Detect which cell encompasses the target text, then output its [x, y] center coordinate. 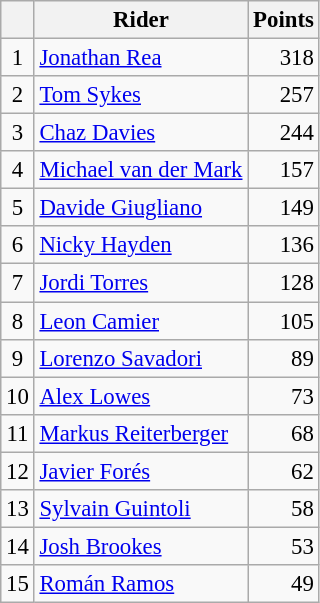
49 [284, 584]
Javier Forés [141, 471]
58 [284, 509]
Davide Giugliano [141, 208]
68 [284, 433]
9 [18, 358]
105 [284, 321]
2 [18, 95]
Josh Brookes [141, 546]
Markus Reiterberger [141, 433]
8 [18, 321]
7 [18, 283]
1 [18, 58]
53 [284, 546]
12 [18, 471]
73 [284, 396]
Michael van der Mark [141, 170]
89 [284, 358]
14 [18, 546]
Tom Sykes [141, 95]
10 [18, 396]
Lorenzo Savadori [141, 358]
157 [284, 170]
62 [284, 471]
244 [284, 133]
136 [284, 245]
11 [18, 433]
4 [18, 170]
3 [18, 133]
Nicky Hayden [141, 245]
318 [284, 58]
15 [18, 584]
149 [284, 208]
257 [284, 95]
Rider [141, 20]
Sylvain Guintoli [141, 509]
128 [284, 283]
5 [18, 208]
Leon Camier [141, 321]
13 [18, 509]
6 [18, 245]
Chaz Davies [141, 133]
Román Ramos [141, 584]
Alex Lowes [141, 396]
Jordi Torres [141, 283]
Jonathan Rea [141, 58]
Points [284, 20]
